Capture the cell that displays the provided text and extract its (X, Y) central coordinate. 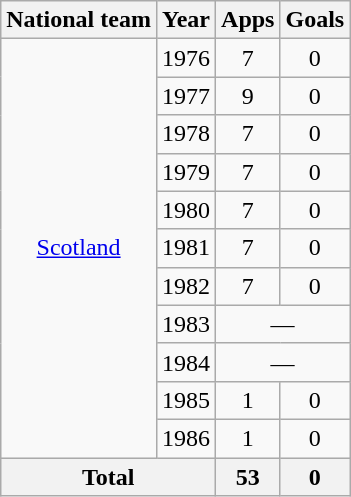
Year (186, 20)
1982 (186, 286)
Scotland (79, 248)
Apps (248, 20)
9 (248, 96)
1983 (186, 324)
1985 (186, 400)
1976 (186, 58)
53 (248, 477)
1978 (186, 134)
1984 (186, 362)
Total (108, 477)
1980 (186, 210)
1977 (186, 96)
1979 (186, 172)
Goals (315, 20)
1986 (186, 438)
National team (79, 20)
1981 (186, 248)
